Identify which cell holds the provided text, then report its (X, Y) central coordinate. 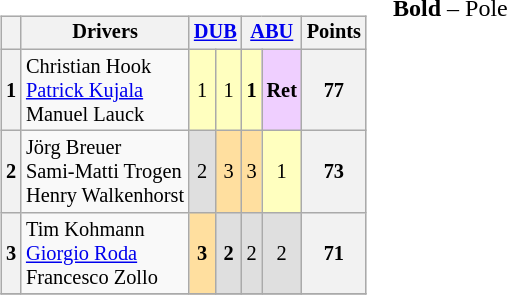
71 (334, 254)
Points (334, 33)
73 (334, 172)
77 (334, 90)
DUB (216, 33)
Tim Kohmann Giorgio Roda Francesco Zollo (105, 254)
Ret (282, 90)
ABU (272, 33)
Jörg Breuer Sami-Matti Trogen Henry Walkenhorst (105, 172)
Christian Hook Patrick Kujala Manuel Lauck (105, 90)
Drivers (105, 33)
